Return [x, y] of the center of cell containing provided text 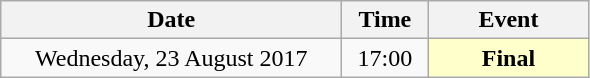
Final [508, 58]
17:00 [385, 58]
Time [385, 20]
Date [172, 20]
Wednesday, 23 August 2017 [172, 58]
Event [508, 20]
